Return the (X, Y) coordinate for the center point of the cell that contains the specified text.  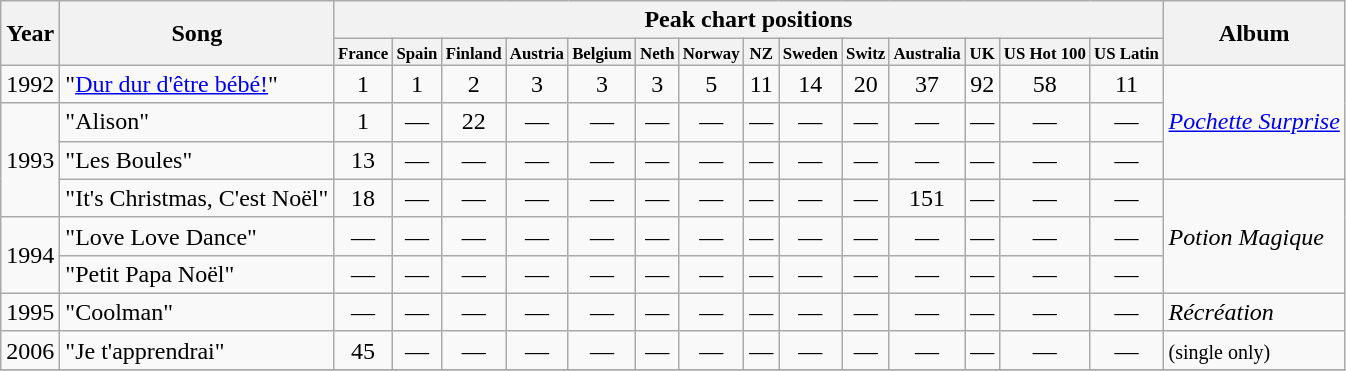
Peak chart positions (748, 20)
"Coolman" (197, 312)
37 (926, 84)
1995 (30, 312)
Austria (537, 52)
US Hot 100 (1045, 52)
Finland (474, 52)
Album (1254, 33)
1992 (30, 84)
Potion Magique (1254, 236)
NZ (762, 52)
"Petit Papa Noël" (197, 274)
Norway (712, 52)
Récréation (1254, 312)
"It's Christmas, C'est Noël" (197, 198)
1993 (30, 160)
14 (810, 84)
58 (1045, 84)
Sweden (810, 52)
"Dur dur d'être bébé!" (197, 84)
1994 (30, 255)
Spain (416, 52)
5 (712, 84)
UK (982, 52)
20 (866, 84)
151 (926, 198)
Switz (866, 52)
"Love Love Dance" (197, 236)
Song (197, 33)
US Latin (1126, 52)
Year (30, 33)
Pochette Surprise (1254, 122)
(single only) (1254, 350)
2 (474, 84)
Neth (658, 52)
"Je t'apprendrai" (197, 350)
45 (364, 350)
Australia (926, 52)
"Alison" (197, 122)
92 (982, 84)
Belgium (602, 52)
France (364, 52)
"Les Boules" (197, 160)
22 (474, 122)
13 (364, 160)
2006 (30, 350)
18 (364, 198)
